Detect which cell encompasses the target text, then output its [x, y] center coordinate. 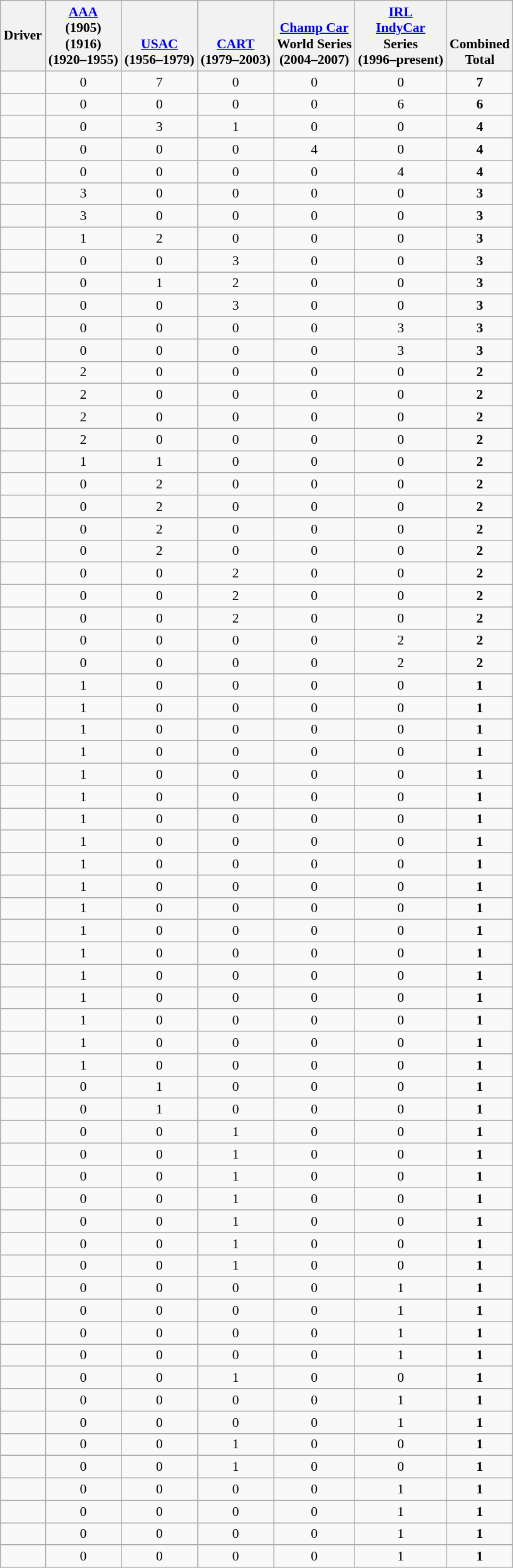
Driver [23, 36]
USAC(1956–1979) [160, 36]
CART(1979–2003) [236, 36]
CombinedTotal [480, 36]
AAA(1905)(1916)(1920–1955) [83, 36]
Champ CarWorld Series(2004–2007) [314, 36]
IRLIndyCarSeries(1996–present) [400, 36]
